Output the [x, y] coordinate of the center of the cell containing the given text.  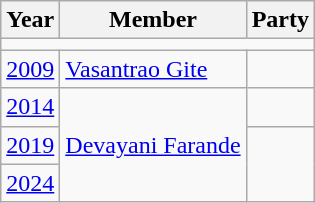
2014 [30, 107]
2024 [30, 183]
2019 [30, 145]
Party [280, 20]
Vasantrao Gite [153, 69]
Devayani Farande [153, 145]
Member [153, 20]
2009 [30, 69]
Year [30, 20]
